Provide the (X, Y) coordinate of the cell's center where the given text is located.  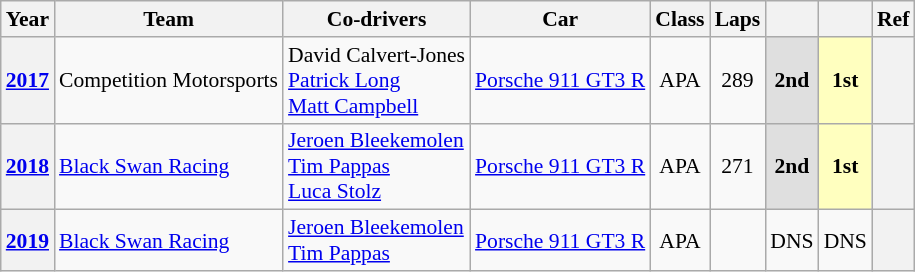
Laps (738, 19)
Ref (893, 19)
2019 (28, 240)
David Calvert-Jones Patrick Long Matt Campbell (376, 80)
289 (738, 80)
2017 (28, 80)
2018 (28, 166)
271 (738, 166)
Competition Motorsports (168, 80)
Co-drivers (376, 19)
Car (560, 19)
Class (680, 19)
Jeroen Bleekemolen Tim Pappas (376, 240)
Team (168, 19)
Year (28, 19)
Jeroen Bleekemolen Tim Pappas Luca Stolz (376, 166)
